From the cell containing the given text, extract its center point as [x, y] coordinate. 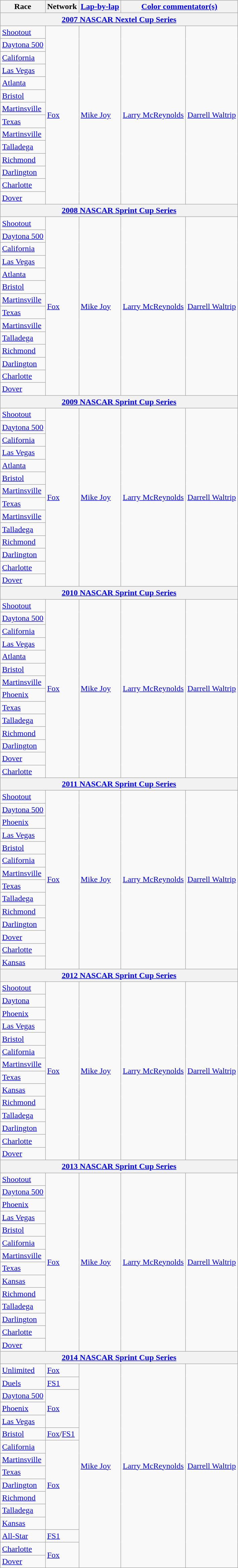
2009 NASCAR Sprint Cup Series [119, 402]
Lap-by-lap [100, 7]
Unlimited [23, 1370]
Network [62, 7]
2010 NASCAR Sprint Cup Series [119, 593]
Fox/FS1 [62, 1434]
All-Star [23, 1536]
Race [23, 7]
2014 NASCAR Sprint Cup Series [119, 1357]
Duels [23, 1383]
2007 NASCAR Nextel Cup Series [119, 19]
Daytona [23, 1001]
2008 NASCAR Sprint Cup Series [119, 211]
Color commentator(s) [179, 7]
2012 NASCAR Sprint Cup Series [119, 975]
2013 NASCAR Sprint Cup Series [119, 1166]
2011 NASCAR Sprint Cup Series [119, 784]
